Search for the cell housing the specified text and yield its (X, Y) center coordinate. 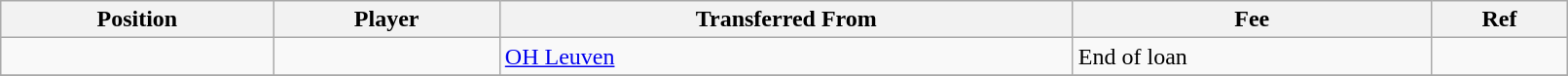
Position (137, 19)
End of loan (1252, 57)
Ref (1499, 19)
Player (386, 19)
OH Leuven (786, 57)
Fee (1252, 19)
Transferred From (786, 19)
